Locate the cell with the specified text and output its (X, Y) center coordinate. 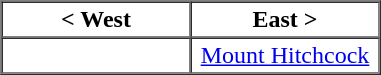
< West (96, 20)
East > (284, 20)
Mount Hitchcock (284, 56)
